Return the [x, y] coordinate for the center point of the cell that contains the specified text.  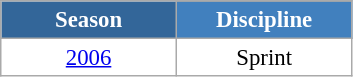
2006 [89, 58]
Season [89, 20]
Discipline [264, 20]
Sprint [264, 58]
